Output the [x, y] coordinate of the center of the cell containing the given text.  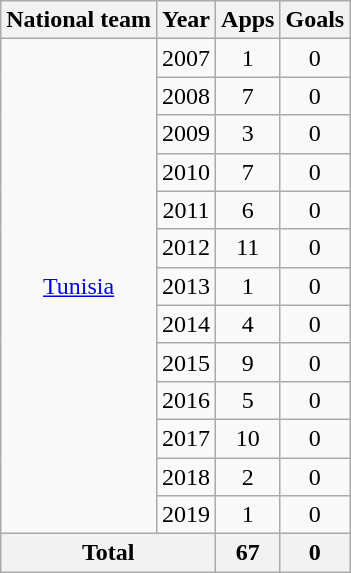
2014 [186, 324]
9 [248, 362]
Total [108, 553]
Goals [315, 20]
2009 [186, 134]
2019 [186, 515]
6 [248, 210]
2011 [186, 210]
10 [248, 438]
National team [79, 20]
4 [248, 324]
3 [248, 134]
67 [248, 553]
Tunisia [79, 286]
2010 [186, 172]
2017 [186, 438]
2015 [186, 362]
2016 [186, 400]
2013 [186, 286]
11 [248, 248]
2018 [186, 477]
2007 [186, 58]
2 [248, 477]
2012 [186, 248]
2008 [186, 96]
Apps [248, 20]
Year [186, 20]
5 [248, 400]
